Identify which cell holds the provided text, then report its (X, Y) central coordinate. 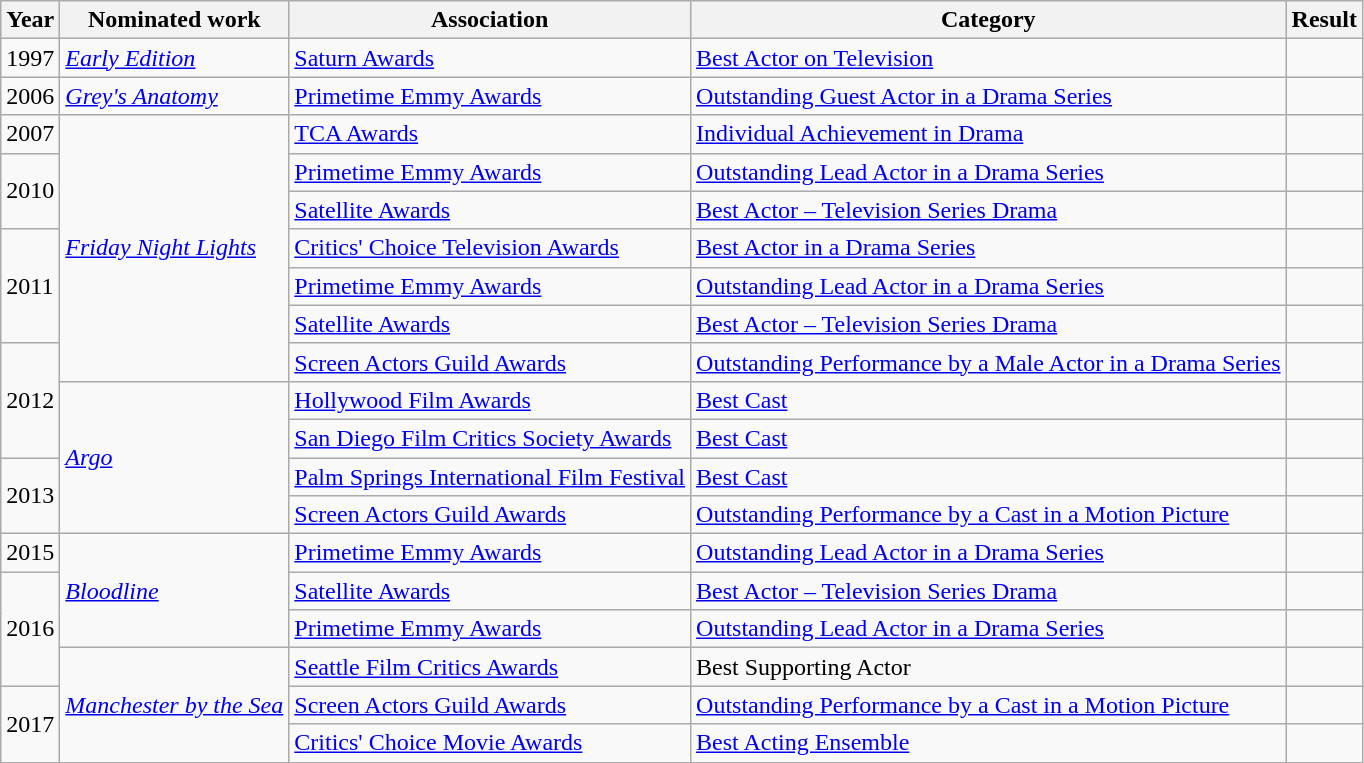
Friday Night Lights (174, 248)
1997 (30, 58)
2017 (30, 724)
Year (30, 20)
Individual Achievement in Drama (989, 134)
Hollywood Film Awards (490, 400)
Palm Springs International Film Festival (490, 477)
Bloodline (174, 591)
Saturn Awards (490, 58)
Result (1324, 20)
Category (989, 20)
Best Supporting Actor (989, 667)
2011 (30, 286)
TCA Awards (490, 134)
Nominated work (174, 20)
Critics' Choice Television Awards (490, 248)
2013 (30, 496)
2006 (30, 96)
Best Actor in a Drama Series (989, 248)
2010 (30, 191)
Argo (174, 457)
Outstanding Performance by a Male Actor in a Drama Series (989, 362)
Seattle Film Critics Awards (490, 667)
Best Acting Ensemble (989, 743)
Critics' Choice Movie Awards (490, 743)
Outstanding Guest Actor in a Drama Series (989, 96)
2016 (30, 629)
2015 (30, 553)
Grey's Anatomy (174, 96)
Manchester by the Sea (174, 705)
Early Edition (174, 58)
2007 (30, 134)
San Diego Film Critics Society Awards (490, 438)
Best Actor on Television (989, 58)
2012 (30, 400)
Association (490, 20)
